Extract the (x, y) coordinate from the center of the cell holding the provided text.  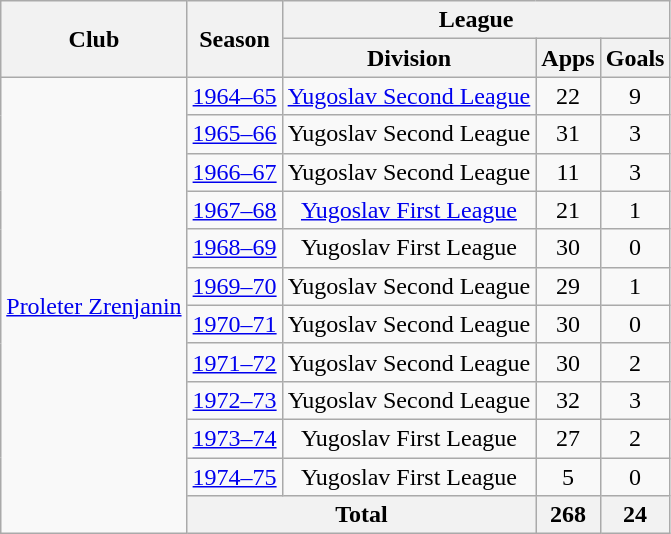
11 (568, 172)
32 (568, 400)
1972–73 (234, 400)
Total (362, 515)
5 (568, 477)
Proleter Zrenjanin (94, 306)
21 (568, 210)
31 (568, 134)
1973–74 (234, 438)
27 (568, 438)
9 (635, 96)
1974–75 (234, 477)
Apps (568, 58)
1967–68 (234, 210)
1968–69 (234, 248)
Goals (635, 58)
1970–71 (234, 324)
1965–66 (234, 134)
268 (568, 515)
1966–67 (234, 172)
Season (234, 39)
Club (94, 39)
1971–72 (234, 362)
22 (568, 96)
1964–65 (234, 96)
League (476, 20)
Division (409, 58)
29 (568, 286)
24 (635, 515)
1969–70 (234, 286)
